Capture the cell that displays the provided text and extract its (x, y) central coordinate. 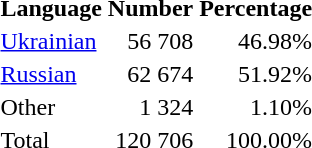
62 674 (150, 74)
1 324 (150, 107)
56 708 (150, 41)
